Return [X, Y] of the center of cell containing provided text 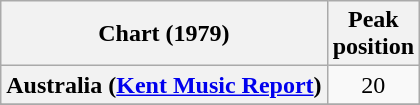
20 [373, 85]
Chart (1979) [164, 34]
Australia (Kent Music Report) [164, 85]
Peakposition [373, 34]
